Determine the [X, Y] coordinate at the center of the cell enclosing the given text.  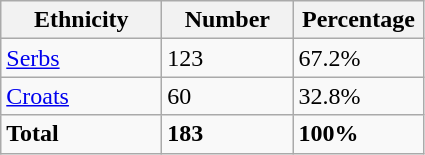
Croats [82, 96]
100% [358, 134]
Ethnicity [82, 20]
Number [228, 20]
67.2% [358, 58]
32.8% [358, 96]
123 [228, 58]
Total [82, 134]
Percentage [358, 20]
Serbs [82, 58]
60 [228, 96]
183 [228, 134]
